Extract the [X, Y] coordinate from the center of the cell holding the provided text.  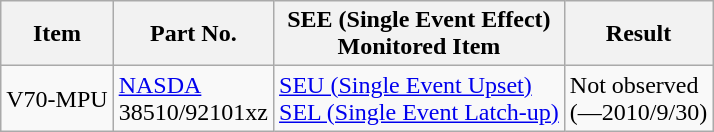
Not observed(—2010/9/30) [638, 98]
Item [57, 34]
SEU (Single Event Upset)SEL (Single Event Latch-up) [420, 98]
V70-MPU [57, 98]
Result [638, 34]
SEE (Single Event Effect)Monitored Item [420, 34]
Part No. [193, 34]
NASDA38510/92101xz [193, 98]
